Determine the (X, Y) coordinate at the center of the cell enclosing the given text.  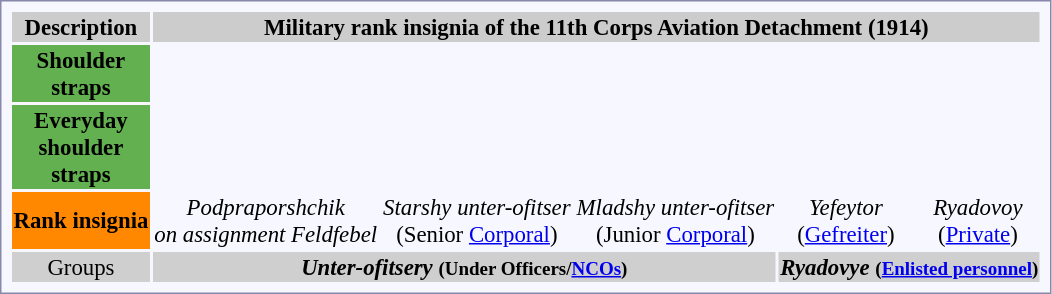
Military rank insignia of the 11th Corps Aviation Detachment (1914) (596, 27)
Ryadovoy(Private) (978, 220)
Mladshy unter-ofitser(Junior Corporal) (676, 220)
Description (81, 27)
Rank insignia (81, 220)
Starshy unter-ofitser(Senior Corporal) (477, 220)
Podpraporshchikon assignment Feldfebel (266, 220)
Shoulderstraps (81, 74)
Groups (81, 267)
Yefeytor(Gefreiter) (846, 220)
Unter-ofitsery (Under Officers/NCOs) (464, 267)
Everydayshoulderstraps (81, 147)
Ryadovye (Enlisted personnel) (910, 267)
